Search for the cell housing the specified text and yield its (X, Y) center coordinate. 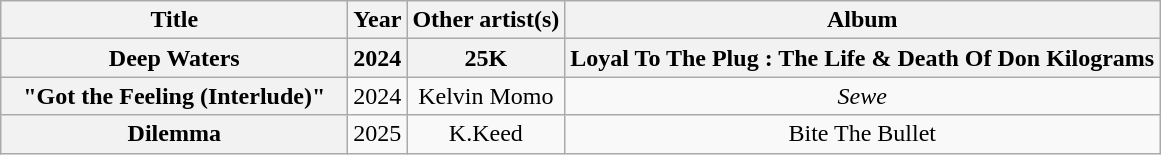
25K (486, 58)
Deep Waters (174, 58)
Loyal To The Plug : The Life & Death Of Don Kilograms (862, 58)
Dilemma (174, 134)
Bite The Bullet (862, 134)
"Got the Feeling (Interlude)" (174, 96)
Title (174, 20)
Album (862, 20)
Other artist(s) (486, 20)
2025 (378, 134)
Sewe (862, 96)
K.Keed (486, 134)
Year (378, 20)
Kelvin Momo (486, 96)
